Pinpoint the cell where the given text exists, returning its (X, Y) midpoint coordinate. 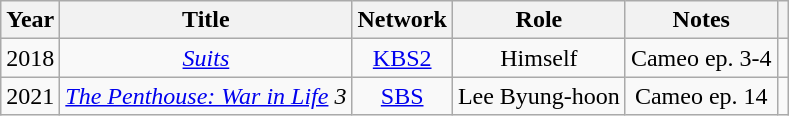
Role (538, 20)
Cameo ep. 3-4 (701, 58)
The Penthouse: War in Life 3 (206, 96)
Suits (206, 58)
2021 (30, 96)
Network (402, 20)
Cameo ep. 14 (701, 96)
Title (206, 20)
2018 (30, 58)
Notes (701, 20)
KBS2 (402, 58)
Lee Byung-hoon (538, 96)
SBS (402, 96)
Himself (538, 58)
Year (30, 20)
